Extract the [x, y] coordinate from the center of the cell holding the provided text.  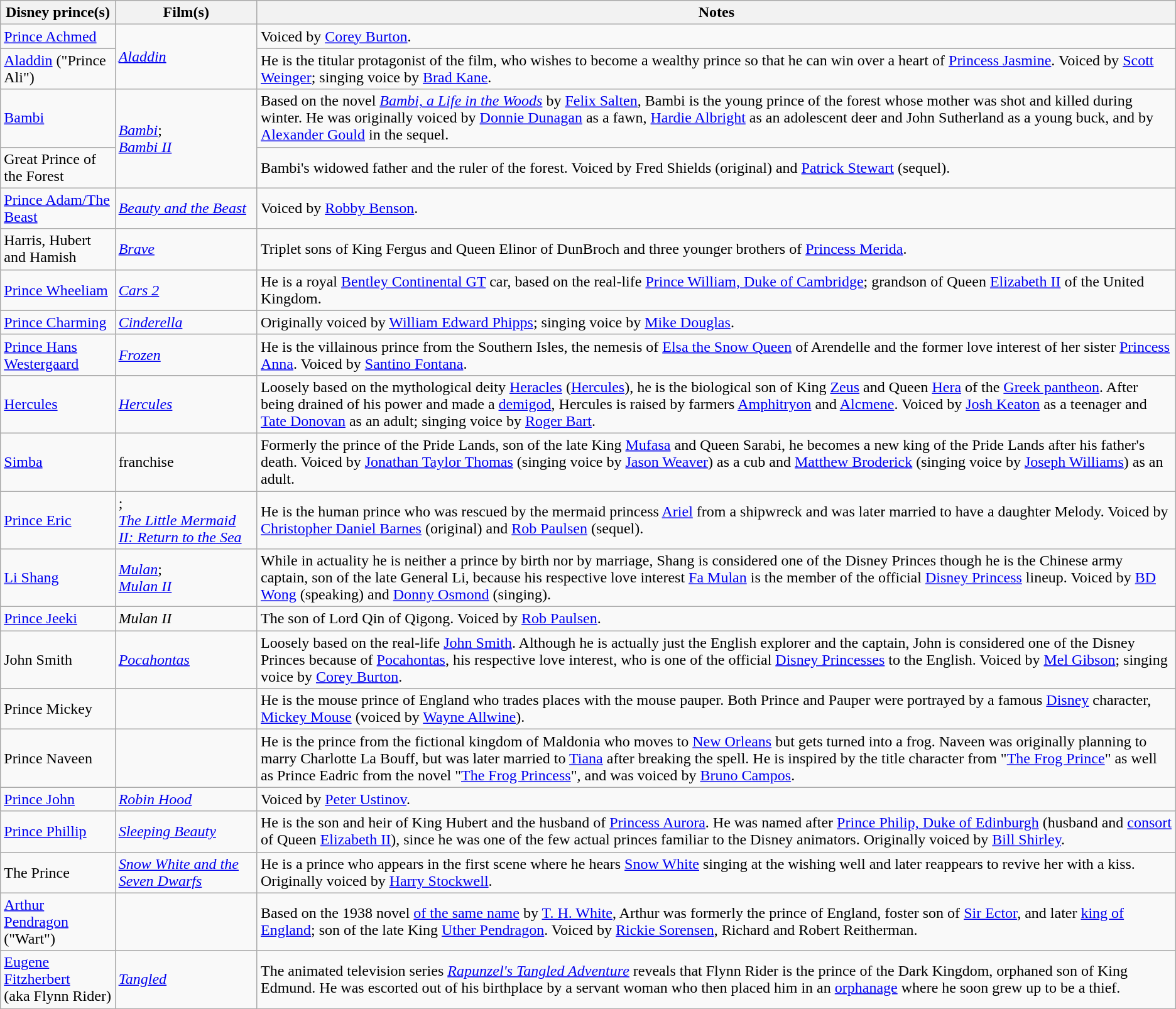
Prince Naveen [58, 758]
The son of Lord Qin of Qigong. Voiced by Rob Paulsen. [716, 619]
Prince Wheeliam [58, 290]
Voiced by Peter Ustinov. [716, 799]
Tangled [186, 979]
Beauty and the Beast [186, 209]
Harris, Hubert and Hamish [58, 249]
Voiced by Robby Benson. [716, 209]
franchise [186, 462]
;The Little Mermaid II: Return to the Sea [186, 520]
Sleeping Beauty [186, 832]
Aladdin ("Prince Ali") [58, 69]
Prince Jeeki [58, 619]
Brave [186, 249]
Eugene Fitzherbert(aka Flynn Rider) [58, 979]
Pocahontas [186, 660]
Cars 2 [186, 290]
Aladdin [186, 57]
Robin Hood [186, 799]
Snow White and the Seven Dwarfs [186, 872]
Notes [716, 13]
Mulan;Mulan II [186, 578]
Frozen [186, 354]
Prince Adam/The Beast [58, 209]
Mulan II [186, 619]
Bambi [58, 118]
Prince Hans Westergaard [58, 354]
Disney prince(s) [58, 13]
Bambi;Bambi II [186, 138]
John Smith [58, 660]
Prince Eric [58, 520]
Triplet sons of King Fergus and Queen Elinor of DunBroch and three younger brothers of Princess Merida. [716, 249]
Simba [58, 462]
Bambi's widowed father and the ruler of the forest. Voiced by Fred Shields (original) and Patrick Stewart (sequel). [716, 167]
Great Prince of the Forest [58, 167]
Prince Charming [58, 322]
Voiced by Corey Burton. [716, 36]
Prince Phillip [58, 832]
Li Shang [58, 578]
The Prince [58, 872]
Prince Achmed [58, 36]
Film(s) [186, 13]
Prince John [58, 799]
Cinderella [186, 322]
Prince Mickey [58, 709]
Originally voiced by William Edward Phipps; singing voice by Mike Douglas. [716, 322]
Arthur Pendragon ("Wart") [58, 922]
